Search for the cell housing the specified text and yield its [x, y] center coordinate. 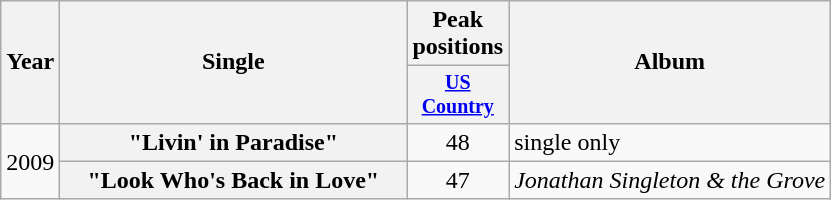
Jonathan Singleton & the Grove [670, 180]
Album [670, 62]
US Country [458, 94]
47 [458, 180]
Single [234, 62]
"Livin' in Paradise" [234, 142]
single only [670, 142]
2009 [30, 161]
Year [30, 62]
"Look Who's Back in Love" [234, 180]
Peak positions [458, 34]
48 [458, 142]
